Locate the cell with the specified text and output its (X, Y) center coordinate. 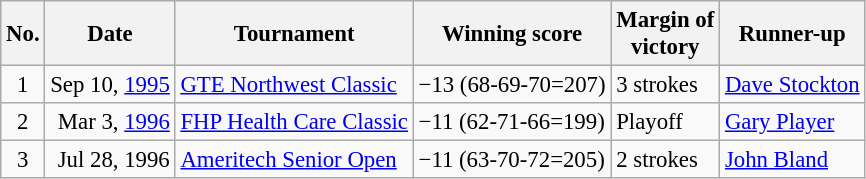
2 (23, 122)
Margin ofvictory (666, 34)
Ameritech Senior Open (294, 160)
1 (23, 85)
Runner-up (792, 34)
2 strokes (666, 160)
Tournament (294, 34)
Jul 28, 1996 (110, 160)
Playoff (666, 122)
John Bland (792, 160)
Sep 10, 1995 (110, 85)
−11 (63-70-72=205) (512, 160)
GTE Northwest Classic (294, 85)
3 (23, 160)
Mar 3, 1996 (110, 122)
No. (23, 34)
FHP Health Care Classic (294, 122)
3 strokes (666, 85)
Date (110, 34)
Winning score (512, 34)
−13 (68-69-70=207) (512, 85)
Dave Stockton (792, 85)
−11 (62-71-66=199) (512, 122)
Gary Player (792, 122)
